Identify which cell holds the provided text, then report its (x, y) central coordinate. 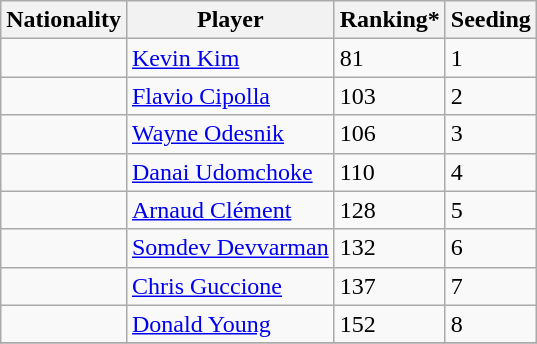
Flavio Cipolla (230, 96)
132 (390, 248)
Chris Guccione (230, 286)
2 (490, 96)
103 (390, 96)
Ranking* (390, 20)
Wayne Odesnik (230, 134)
Arnaud Clément (230, 210)
Somdev Devvarman (230, 248)
8 (490, 324)
Nationality (64, 20)
1 (490, 58)
7 (490, 286)
137 (390, 286)
Kevin Kim (230, 58)
6 (490, 248)
110 (390, 172)
Danai Udomchoke (230, 172)
Donald Young (230, 324)
106 (390, 134)
Seeding (490, 20)
5 (490, 210)
128 (390, 210)
3 (490, 134)
4 (490, 172)
152 (390, 324)
Player (230, 20)
81 (390, 58)
